Detect which cell encompasses the target text, then output its [X, Y] center coordinate. 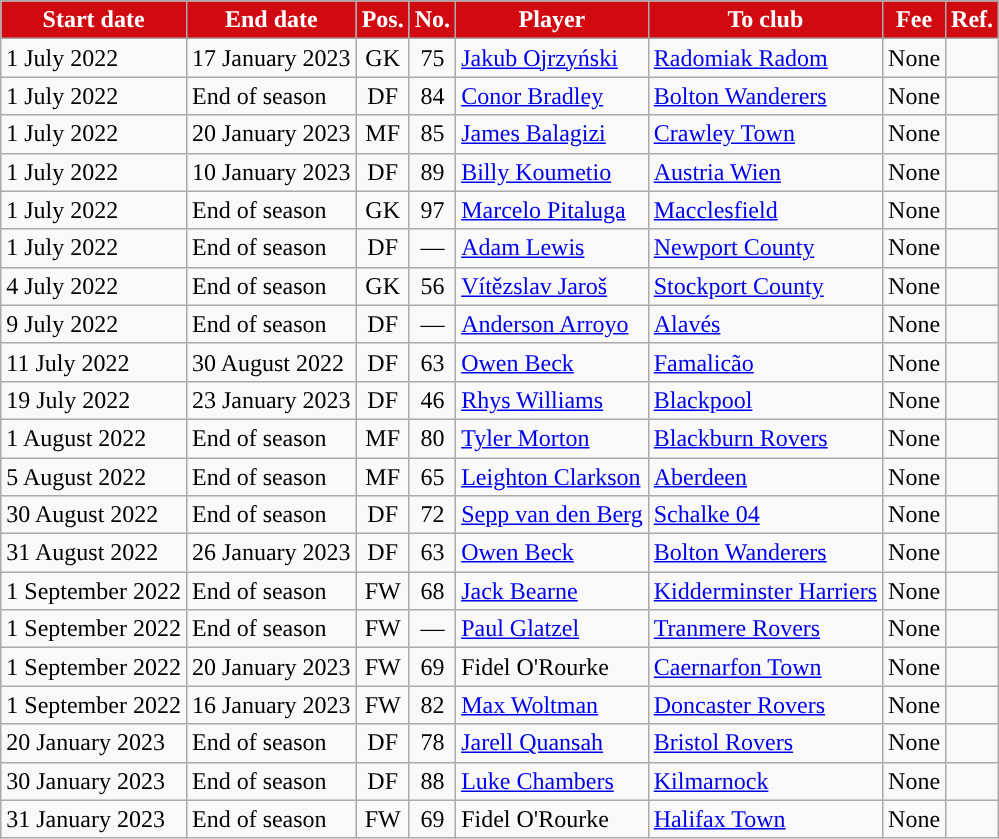
65 [432, 477]
Aberdeen [765, 477]
16 January 2023 [271, 705]
68 [432, 591]
Anderson Arroyo [552, 324]
31 August 2022 [94, 553]
75 [432, 58]
89 [432, 172]
11 July 2022 [94, 362]
84 [432, 96]
23 January 2023 [271, 400]
Austria Wien [765, 172]
17 January 2023 [271, 58]
1 August 2022 [94, 438]
Jarell Quansah [552, 743]
Rhys Williams [552, 400]
Sepp van den Berg [552, 515]
Stockport County [765, 286]
Kilmarnock [765, 781]
72 [432, 515]
Jakub Ojrzyński [552, 58]
4 July 2022 [94, 286]
82 [432, 705]
Conor Bradley [552, 96]
Radomiak Radom [765, 58]
56 [432, 286]
Vítězslav Jaroš [552, 286]
Blackpool [765, 400]
Leighton Clarkson [552, 477]
26 January 2023 [271, 553]
To club [765, 20]
88 [432, 781]
Paul Glatzel [552, 629]
Marcelo Pitaluga [552, 210]
Schalke 04 [765, 515]
Pos. [382, 20]
97 [432, 210]
Famalicão [765, 362]
85 [432, 134]
Doncaster Rovers [765, 705]
10 January 2023 [271, 172]
Bristol Rovers [765, 743]
19 July 2022 [94, 400]
Billy Koumetio [552, 172]
Alavés [765, 324]
5 August 2022 [94, 477]
Start date [94, 20]
31 January 2023 [94, 819]
Player [552, 20]
80 [432, 438]
Kidderminster Harriers [765, 591]
Fee [914, 20]
Ref. [972, 20]
Blackburn Rovers [765, 438]
Crawley Town [765, 134]
No. [432, 20]
Caernarfon Town [765, 667]
James Balagizi [552, 134]
30 January 2023 [94, 781]
78 [432, 743]
46 [432, 400]
Tyler Morton [552, 438]
Jack Bearne [552, 591]
Max Woltman [552, 705]
Macclesfield [765, 210]
Adam Lewis [552, 248]
Newport County [765, 248]
Luke Chambers [552, 781]
End date [271, 20]
Tranmere Rovers [765, 629]
9 July 2022 [94, 324]
Halifax Town [765, 819]
